Scan for the cell matching the given text and deliver its [x, y] coordinate at center. 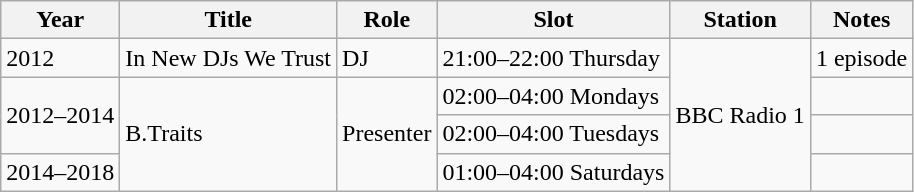
B.Traits [228, 134]
2014–2018 [60, 172]
2012–2014 [60, 115]
In New DJs We Trust [228, 58]
Station [740, 20]
02:00–04:00 Mondays [554, 96]
DJ [387, 58]
Slot [554, 20]
Role [387, 20]
02:00–04:00 Tuesdays [554, 134]
Presenter [387, 134]
Year [60, 20]
Title [228, 20]
21:00–22:00 Thursday [554, 58]
2012 [60, 58]
1 episode [861, 58]
Notes [861, 20]
01:00–04:00 Saturdays [554, 172]
BBC Radio 1 [740, 115]
